Determine the [x, y] coordinate at the center of the cell enclosing the given text.  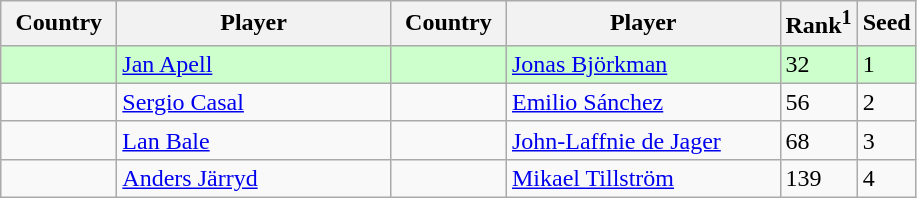
56 [818, 102]
Mikael Tillström [643, 178]
4 [886, 178]
Emilio Sánchez [643, 102]
Sergio Casal [254, 102]
Seed [886, 24]
2 [886, 102]
Jan Apell [254, 64]
John-Laffnie de Jager [643, 140]
68 [818, 140]
Lan Bale [254, 140]
32 [818, 64]
Jonas Björkman [643, 64]
Anders Järryd [254, 178]
3 [886, 140]
1 [886, 64]
Rank1 [818, 24]
139 [818, 178]
